Detect which cell encompasses the target text, then output its (X, Y) center coordinate. 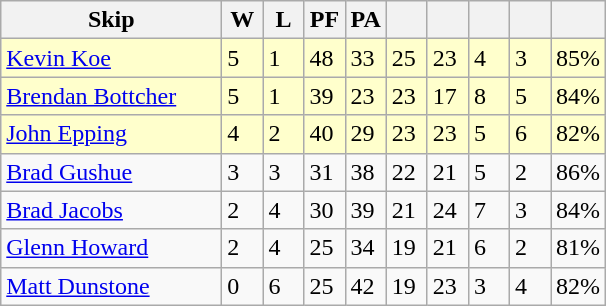
0 (242, 286)
81% (578, 248)
W (242, 20)
24 (448, 210)
29 (366, 134)
Matt Dunstone (112, 286)
31 (324, 172)
Brendan Bottcher (112, 96)
Glenn Howard (112, 248)
Kevin Koe (112, 58)
40 (324, 134)
48 (324, 58)
Skip (112, 20)
85% (578, 58)
33 (366, 58)
L (284, 20)
7 (488, 210)
30 (324, 210)
17 (448, 96)
John Epping (112, 134)
PA (366, 20)
34 (366, 248)
86% (578, 172)
Brad Jacobs (112, 210)
8 (488, 96)
42 (366, 286)
38 (366, 172)
22 (406, 172)
PF (324, 20)
Brad Gushue (112, 172)
